Scan for the cell matching the given text and deliver its (X, Y) coordinate at center. 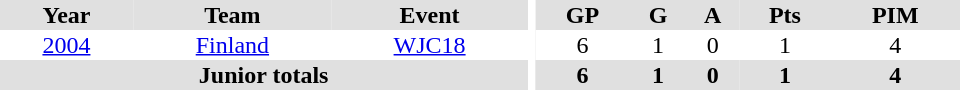
2004 (66, 45)
PIM (895, 15)
Finland (232, 45)
A (712, 15)
Team (232, 15)
Event (430, 15)
Junior totals (264, 75)
WJC18 (430, 45)
G (658, 15)
Year (66, 15)
Pts (784, 15)
GP (582, 15)
